Locate the cell with the specified text and output its (x, y) center coordinate. 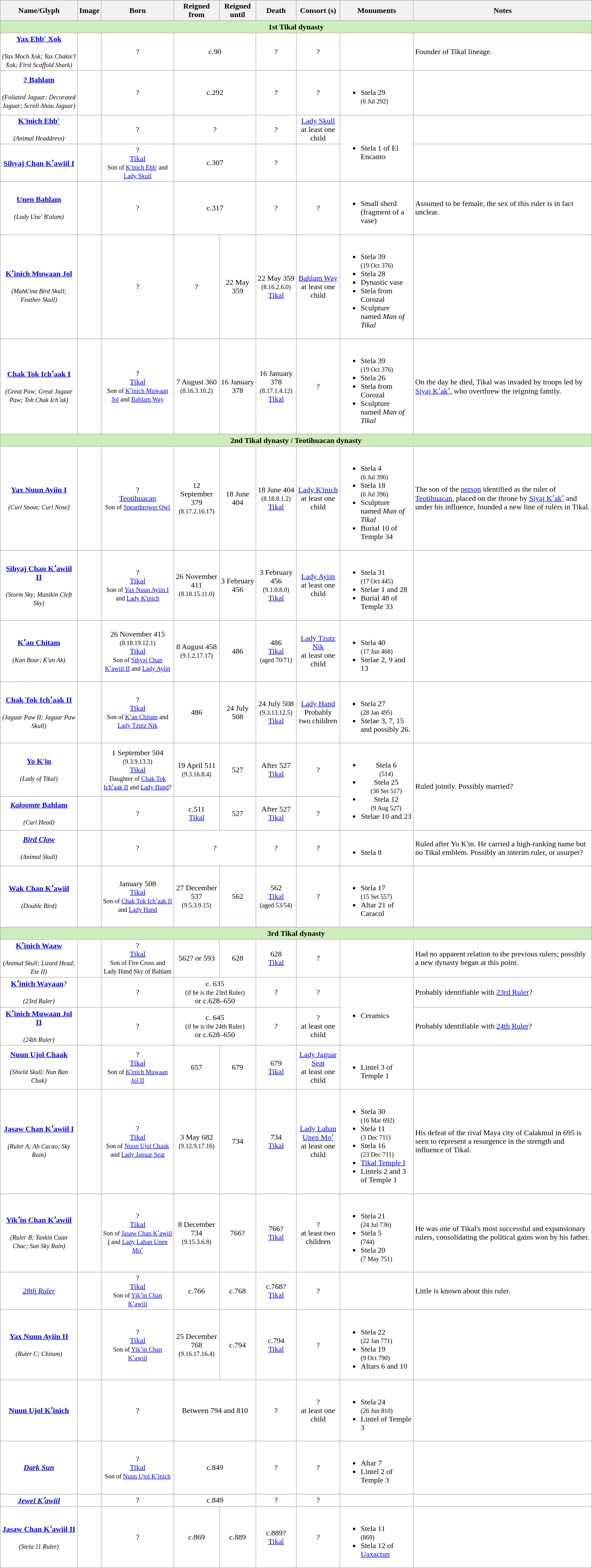
766? (237, 1233)
Little is known about this ruler. (503, 1291)
Unen Bahlam(Lady Une' B'alam) (39, 208)
c. 635(if he is the 23rd Ruler)or c.628–650 (215, 992)
?TikalSon of Jasaw Chan Kʼawiil I and Lady Lahan Unen Moʼ (138, 1233)
Sihyaj Chan Kʼawiil II(Storm Sky; Manikin Cleft Sky) (39, 585)
c.307 (215, 163)
?TikalSon of Fire Cross and Lady Hand Sky of Bahlam (138, 959)
Lady Ayiin at least one child (318, 585)
c.90 (215, 52)
734 (237, 1142)
Yax Nuun Ayiin II(Ruler C; Chitam) (39, 1345)
c.869 (197, 1537)
Ruled jointly. Possibly married? (503, 787)
On the day he died, Tikal was invaded by troops led by Siyaj Kʼakʼ, who overthrew the reigning family. (503, 386)
7 August 360(8.16.3.10.2) (197, 386)
Born (138, 11)
Kʼinich Waaw(Animal Skull; Lizard Head; Ete II) (39, 959)
628Tikal (276, 959)
?TikalSon of Nuun Ujol Chaak and Lady Jaguar Seat (138, 1142)
734Tikal (276, 1142)
?TikalSon of Yax Nuun Ayiin I and Lady K'inich (138, 585)
Lady HandProbably two children (318, 712)
?TikalSon of Nuun Ujol Kʼinich (138, 1467)
Consort (s) (318, 11)
?TikalSon of K'inich Muwaan Jol II (138, 1067)
?TikalSon of K'inich Ehb' and Lady Skull (138, 163)
16 January 378(8.17.1.4.12)Tikal (276, 386)
?TeotihuacanSon of Spearthrower Owl (138, 498)
562 (237, 897)
Lintel 3 of Temple 1 (377, 1067)
Yax Nuun Ayiin I(Curl Snout; Curl Nose) (39, 498)
Lady Tzutz Nik at least one child (318, 651)
Death (276, 11)
Lady K'inich at least one child (318, 498)
Lady Jaguar Seatat least one child (318, 1067)
c.889?Tikal (276, 1537)
c. 645(if he is the 24th Ruler)or c.628–650 (215, 1026)
26 November 411(8.18.15.11.0) (197, 585)
628 (237, 959)
?TikalSon of Kʼinich Muwaan Jol and Bahlam Way (138, 386)
Small sherd (fragment of a vase) (377, 208)
He was one of Tikal's most successful and expansionary rulers, consolidating the political gains won by his father. (503, 1233)
679 (237, 1067)
Stela 29 (6 Jul 292) (377, 93)
Jasaw Chan Kʼawiil I(Ruler A; Ah Cacao; Sky Rain) (39, 1142)
Ruled after Yo K'in. He carried a high-ranking name but no Tikal emblem. Possibly an interim ruler, or usurper? (503, 848)
Stela 39(19 Oct 376)Stela 26Stela from CorozalSculpture named Man of Tikal (377, 386)
? Bahlam(Foliated Jaguar; Decorated Jaguar; Scroll Ahau Jaguar) (39, 93)
19 April 511(9.3.16.8.4) (197, 770)
Kʼinich Wayaan?(23rd Ruler) (39, 992)
679Tikal (276, 1067)
Yikʼin Chan Kʼawiil(Ruler B; Yaxkin Caan Chac; Sun Sky Rain) (39, 1233)
1 September 504(9.3.9.13.3)TikalDaughter of Chak Tok Ichʼaak II and Lady Hand? (138, 770)
Nuun Ujol Kʼinich (39, 1410)
Between 794 and 810 (215, 1410)
Monuments (377, 11)
Bahlam Way at least one child (318, 287)
Founder of Tikal lineage. (503, 52)
Bird Claw (Animal Skull) (39, 848)
12 September 379(8.17.2.16.17) (197, 498)
Stela 31(17 Oct 445)Stelae 1 and 28Burial 48 of Temple 33 (377, 585)
?at least two children (318, 1233)
Notes (503, 11)
Chak Tok Ichʼaak I(Great Paw; Great Jaguar Paw; Toh Chak Ichʼak) (39, 386)
Stela 21(24 Jul 736)Stela 5(744)Stela 20(7 May 751) (377, 1233)
Stela 30(16 Mar 692)Stela 11(3 Dec 711)Stela 16(23 Dec 711)Tikal Temple ILintels 2 and 3 of Temple 1 (377, 1142)
Image (89, 11)
Jewel Kʼawiil (39, 1500)
January 508TikalSon of Chak Tok Ichʼaak II and Lady Hand (138, 897)
25 December 768(9.16.17.16.4) (197, 1345)
Assumed to be female, the sex of this ruler is in fact unclear. (503, 208)
c.889 (237, 1537)
16 January 378 (237, 386)
Stela 6(514)Stela 25(30 Set 517)Stela 12(9 Aug 527)Stelae 10 and 23 (377, 787)
766?Tikal (276, 1233)
Reigned from (197, 11)
Stela 11(869)Stela 12 of Uaxactun (377, 1537)
Yo K'in(Lady of Tikal) (39, 770)
Chak Tok Ichʼaak II(Jaguar Paw II; Jaguar Paw Skull) (39, 712)
Kʼan Chitam(Kan Boar; K'an Ak) (39, 651)
22 May 359(8.16.2.6.0)Tikal (276, 287)
c.768?Tikal (276, 1291)
Nuun Ujol Chaak(Shield Skull; Nun Ban Chak) (39, 1067)
Reigned until (237, 11)
562Tikal(aged 53/54) (276, 897)
26 November 415(8.18.19.12.1)TikalSon of Sihyaj Chan Kʼawiil II and Lady Ayiin (138, 651)
Kaloomte Bahlam(Curl Head) (39, 813)
Stela 39(19 Oct 376)Stela 28Dynastic vaseStela from CorozalSculpture named Man of Tikal (377, 287)
3 May 682(9.12.9.17.16) (197, 1142)
Probably identifiable with 23rd Ruler? (503, 992)
Stela 22(22 Jan 771)Stela 19(9 Oct 790)Altars 6 and 10 (377, 1345)
3 February 456(9.1.0.8.0)Tikal (276, 585)
1st Tikal dynasty (296, 27)
c.317 (215, 208)
c.768 (237, 1291)
Ceramics (377, 1011)
28th Ruler (39, 1291)
Lady Skullat least one child (318, 129)
562? or 593 (197, 959)
Stela 40(17 Jun 468)Stelae 2, 9 and 13 (377, 651)
Probably identifiable with 24th Ruler? (503, 1026)
Name/Glyph (39, 11)
27 December 537(9.5.3.9.15) (197, 897)
Stela 27(28 Jan 495)Stelae 3, 7, 15 and possibly 26. (377, 712)
Dark Sun (39, 1467)
8 December 734(9.15.3.6.8) (197, 1233)
18 June 404(8.18.8.1.2)Tikal (276, 498)
c.511Tikal (197, 813)
?TikalSon of Kʼan Chitam and Lady Tzutz Nik (138, 712)
Lady Lahan Unen Moʼat least one child (318, 1142)
24 July 508(9.3.13.12.5)Tikal (276, 712)
Stela 17(15 Set 557)Altar 21 of Caracol (377, 897)
24 July 508 (237, 712)
18 June 404 (237, 498)
Stela 1 of El Encanto (377, 148)
8 August 458(9.1.2.17.17) (197, 651)
Altar 7Lintel 2 of Temple 3 (377, 1467)
Kʼinich Muwaan Jol II(24th Ruler) (39, 1026)
c.292 (215, 93)
Sihyaj Chan Kʼawiil I (39, 163)
K'inich Ehb'(Animal Headdress) (39, 129)
2nd Tikal dynasty / Teotihuacan dynasty (296, 440)
Had no apparent relation to the previous rulers; possibly a new dynasty began at this point. (503, 959)
486Tikal(aged 70/71) (276, 651)
657 (197, 1067)
Wak Chan Kʼawiil(Double Bird) (39, 897)
Stela 8 (377, 848)
3 February 456 (237, 585)
Stela 4(6 Jul 396)Stela 18(6 Jul 396)Sculpture named Man of TikalBurial 10 of Temple 34 (377, 498)
Yax Ehb' Xok(Yax Moch Xok; Yax Chakte'l Xok; First Scaffold Shark) (39, 52)
c.794Tikal (276, 1345)
Kʼinich Muwaan Jol(Mahk'ina Bird Skull; Feather Skull) (39, 287)
c.766 (197, 1291)
22 May 359 (237, 287)
Stela 24(26 Jun 810)Lintel of Temple 3 (377, 1410)
Jasaw Chan Kʼawiil II (Stela 11 Ruler) (39, 1537)
c.794 (237, 1345)
3rd Tikal dynasty (296, 933)
His defeat of the rival Maya city of Calakmul in 695 is seen to represent a resurgence in the strength and influence of Tikal. (503, 1142)
